Locate the cell with the specified text and output its [x, y] center coordinate. 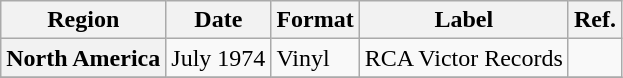
Region [84, 20]
Vinyl [315, 58]
RCA Victor Records [464, 58]
Ref. [594, 20]
North America [84, 58]
July 1974 [218, 58]
Date [218, 20]
Label [464, 20]
Format [315, 20]
